Locate the cell with the specified text and output its (X, Y) center coordinate. 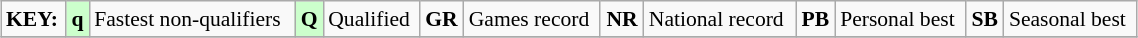
SB (985, 19)
Seasonal best (1070, 19)
GR (442, 19)
Fastest non-qualifiers (192, 19)
NR (622, 19)
KEY: (34, 19)
PB (816, 19)
Personal best (900, 19)
Q (309, 19)
q (78, 19)
Games record (532, 19)
Qualified (371, 19)
National record (720, 19)
